For the text-containing cell, return its midpoint in [x, y] coordinate format. 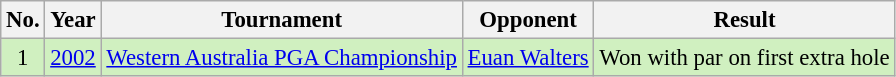
Year [73, 20]
2002 [73, 58]
Euan Walters [528, 58]
Result [744, 20]
1 [23, 58]
No. [23, 20]
Tournament [282, 20]
Opponent [528, 20]
Western Australia PGA Championship [282, 58]
Won with par on first extra hole [744, 58]
